Provide the [x, y] coordinate of the cell's center where the given text is located.  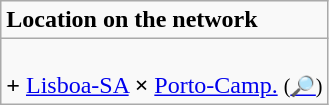
Location on the network [164, 20]
+ Lisboa-SA × Porto-Camp. (🔎) [164, 72]
